Locate the cell with the specified text and output its (x, y) center coordinate. 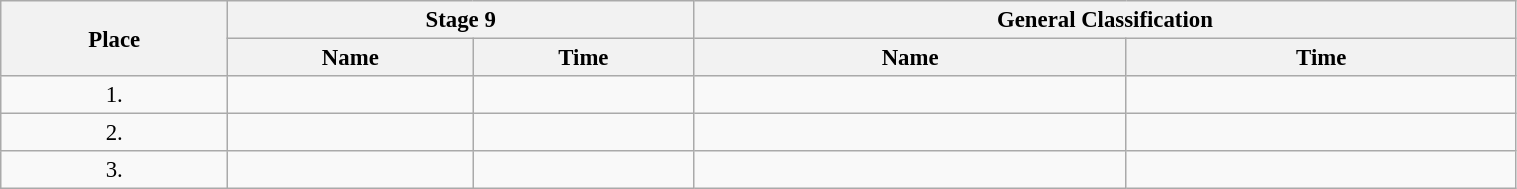
Place (114, 38)
General Classification (1105, 20)
2. (114, 133)
3. (114, 170)
Stage 9 (461, 20)
1. (114, 95)
